Find where the given text appears and provide that cell's center as (x, y) coordinate. 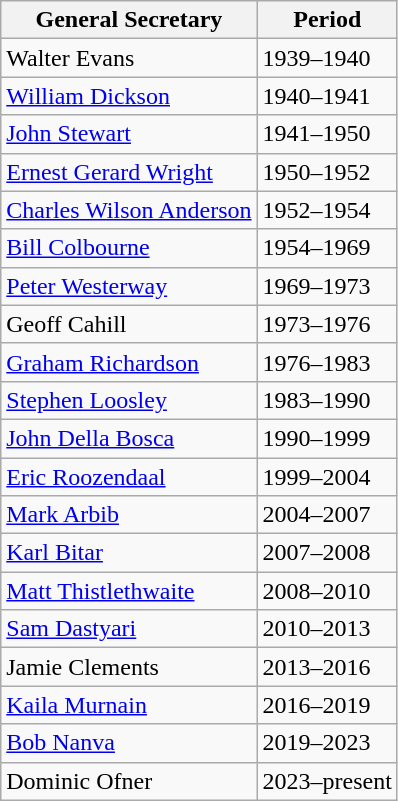
William Dickson (129, 96)
Charles Wilson Anderson (129, 210)
Karl Bitar (129, 553)
Dominic Ofner (129, 781)
1990–1999 (327, 438)
2004–2007 (327, 515)
2016–2019 (327, 705)
1950–1952 (327, 172)
John Della Bosca (129, 438)
2019–2023 (327, 743)
2007–2008 (327, 553)
Walter Evans (129, 58)
Bob Nanva (129, 743)
1954–1969 (327, 248)
Geoff Cahill (129, 324)
1939–1940 (327, 58)
Jamie Clements (129, 667)
Peter Westerway (129, 286)
Mark Arbib (129, 515)
Eric Roozendaal (129, 477)
2008–2010 (327, 591)
Matt Thistlethwaite (129, 591)
2013–2016 (327, 667)
1941–1950 (327, 134)
1969–1973 (327, 286)
Period (327, 20)
John Stewart (129, 134)
Ernest Gerard Wright (129, 172)
Stephen Loosley (129, 400)
1976–1983 (327, 362)
Kaila Murnain (129, 705)
1973–1976 (327, 324)
1999–2004 (327, 477)
Graham Richardson (129, 362)
General Secretary (129, 20)
2010–2013 (327, 629)
1952–1954 (327, 210)
1983–1990 (327, 400)
Bill Colbourne (129, 248)
2023–present (327, 781)
1940–1941 (327, 96)
Sam Dastyari (129, 629)
